Extract the (x, y) coordinate from the center of the cell holding the provided text.  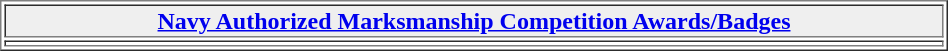
Navy Authorized Marksmanship Competition Awards/Badges (474, 20)
